Return [x, y] of the center of cell containing provided text 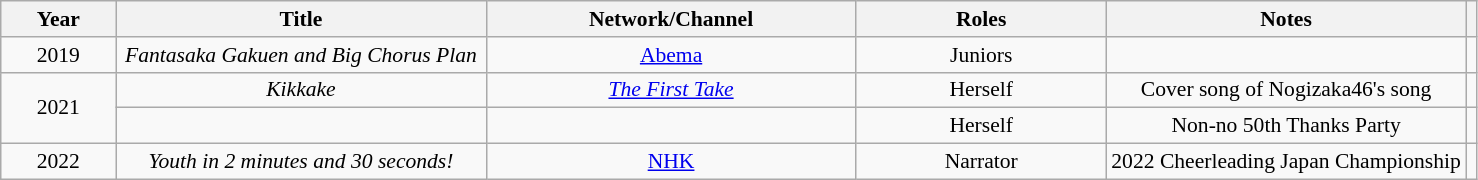
2021 [58, 108]
Narrator [981, 162]
The First Take [671, 90]
Year [58, 19]
2019 [58, 55]
NHK [671, 162]
Title [301, 19]
Youth in 2 minutes and 30 seconds! [301, 162]
Non-no 50th Thanks Party [1286, 126]
2022 Cheerleading Japan Championship [1286, 162]
Fantasaka Gakuen and Big Chorus Plan [301, 55]
Network/Channel [671, 19]
2022 [58, 162]
Abema [671, 55]
Roles [981, 19]
Notes [1286, 19]
Cover song of Nogizaka46's song [1286, 90]
Kikkake [301, 90]
Juniors [981, 55]
